Return [x, y] of the center of cell containing provided text 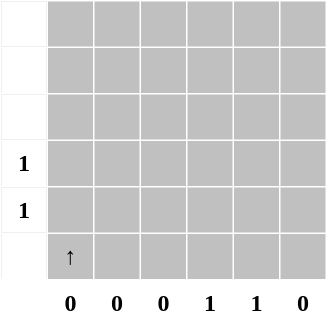
↑ [70, 256]
